Scan for the cell matching the given text and deliver its [X, Y] coordinate at center. 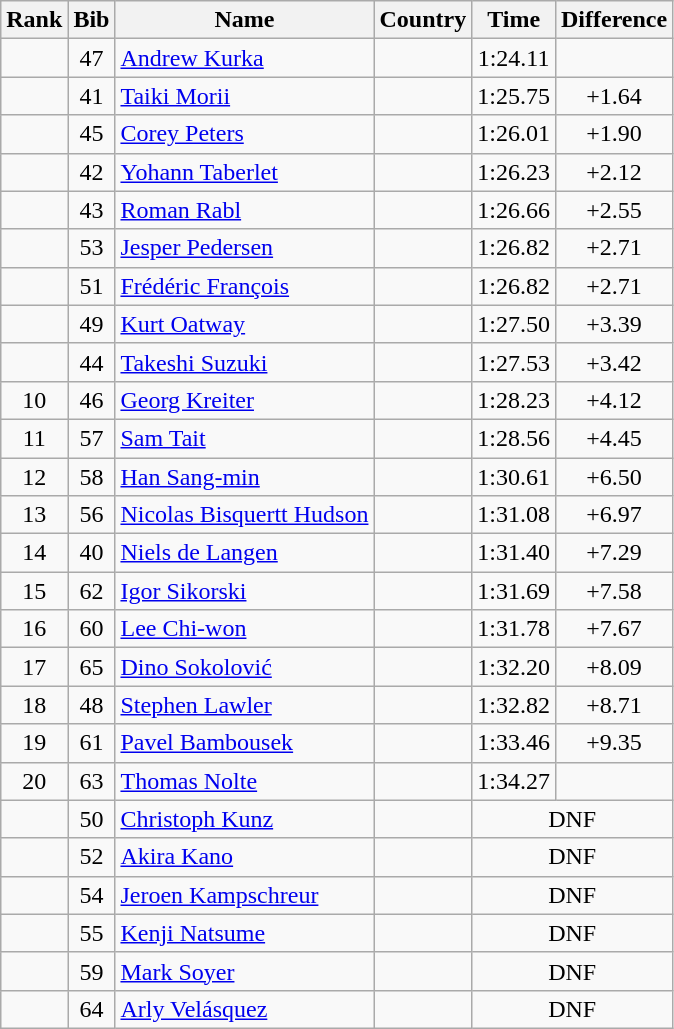
1:31.40 [514, 553]
1:28.23 [514, 400]
Han Sang-min [244, 477]
Sam Tait [244, 438]
18 [34, 705]
42 [92, 172]
Jeroen Kampschreur [244, 895]
Kurt Oatway [244, 324]
Arly Velásquez [244, 1009]
Thomas Nolte [244, 781]
Nicolas Bisquertt Hudson [244, 515]
46 [92, 400]
+4.45 [614, 438]
Stephen Lawler [244, 705]
Lee Chi-won [244, 629]
Country [423, 20]
+3.39 [614, 324]
Andrew Kurka [244, 58]
51 [92, 286]
Frédéric François [244, 286]
1:24.11 [514, 58]
53 [92, 248]
1:25.75 [514, 96]
Georg Kreiter [244, 400]
+8.09 [614, 667]
Corey Peters [244, 134]
Bib [92, 20]
1:27.53 [514, 362]
64 [92, 1009]
49 [92, 324]
+1.64 [614, 96]
+2.12 [614, 172]
+8.71 [614, 705]
Taiki Morii [244, 96]
45 [92, 134]
+3.42 [614, 362]
1:32.20 [514, 667]
56 [92, 515]
+7.58 [614, 591]
+4.12 [614, 400]
13 [34, 515]
61 [92, 743]
52 [92, 857]
63 [92, 781]
1:26.66 [514, 210]
14 [34, 553]
15 [34, 591]
1:26.01 [514, 134]
16 [34, 629]
Difference [614, 20]
+9.35 [614, 743]
20 [34, 781]
57 [92, 438]
62 [92, 591]
1:31.69 [514, 591]
Niels de Langen [244, 553]
1:33.46 [514, 743]
43 [92, 210]
47 [92, 58]
Takeshi Suzuki [244, 362]
55 [92, 933]
Yohann Taberlet [244, 172]
Akira Kano [244, 857]
+2.55 [614, 210]
+1.90 [614, 134]
11 [34, 438]
58 [92, 477]
1:30.61 [514, 477]
1:31.08 [514, 515]
Name [244, 20]
Time [514, 20]
48 [92, 705]
Igor Sikorski [244, 591]
1:32.82 [514, 705]
40 [92, 553]
60 [92, 629]
+7.29 [614, 553]
59 [92, 971]
1:28.56 [514, 438]
41 [92, 96]
Mark Soyer [244, 971]
50 [92, 819]
65 [92, 667]
+6.97 [614, 515]
Roman Rabl [244, 210]
+7.67 [614, 629]
+6.50 [614, 477]
54 [92, 895]
19 [34, 743]
Rank [34, 20]
Kenji Natsume [244, 933]
44 [92, 362]
Christoph Kunz [244, 819]
1:27.50 [514, 324]
17 [34, 667]
Jesper Pedersen [244, 248]
1:26.23 [514, 172]
1:34.27 [514, 781]
10 [34, 400]
1:31.78 [514, 629]
Pavel Bambousek [244, 743]
12 [34, 477]
Dino Sokolović [244, 667]
